Find where the given text appears and provide that cell's center as (X, Y) coordinate. 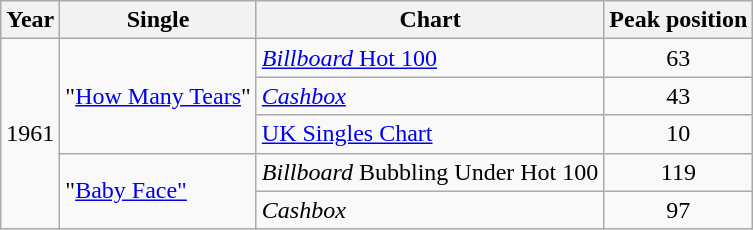
"How Many Tears" (158, 96)
97 (678, 210)
119 (678, 172)
10 (678, 134)
Billboard Hot 100 (430, 58)
UK Singles Chart (430, 134)
Chart (430, 20)
Billboard Bubbling Under Hot 100 (430, 172)
1961 (30, 134)
Peak position (678, 20)
63 (678, 58)
43 (678, 96)
"Baby Face" (158, 191)
Year (30, 20)
Single (158, 20)
